Provide the (X, Y) coordinate of the cell's center where the given text is located.  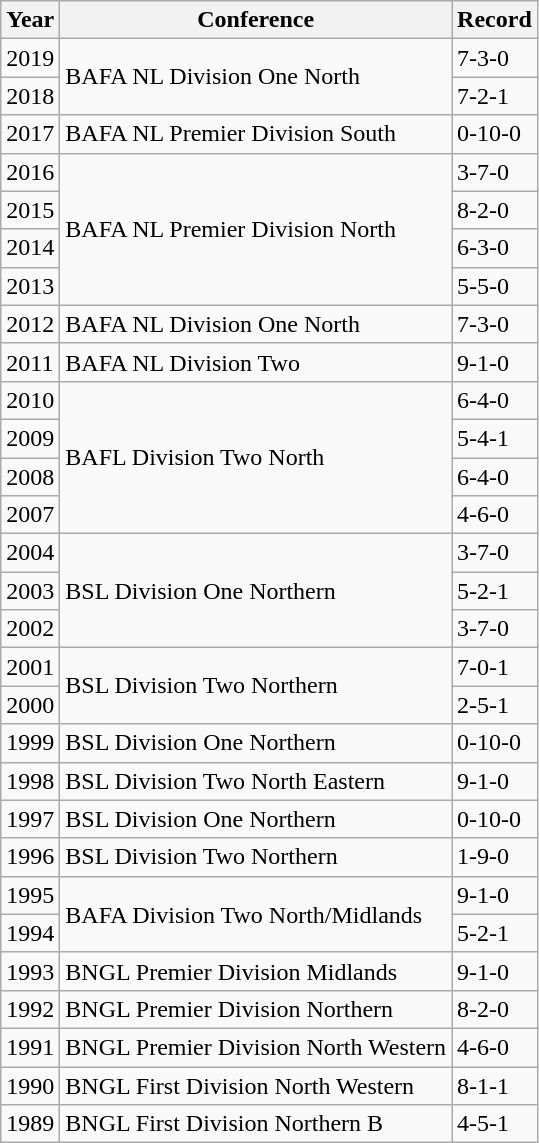
1-9-0 (495, 857)
2015 (30, 210)
BNGL First Division Northern B (256, 1124)
BAFA NL Premier Division North (256, 229)
5-5-0 (495, 286)
7-2-1 (495, 96)
2019 (30, 58)
2011 (30, 362)
BNGL Premier Division North Western (256, 1047)
7-0-1 (495, 667)
1999 (30, 743)
1997 (30, 819)
Record (495, 20)
BSL Division Two North Eastern (256, 781)
2003 (30, 591)
BAFA NL Division Two (256, 362)
8-1-1 (495, 1085)
2000 (30, 705)
2012 (30, 324)
1989 (30, 1124)
1995 (30, 895)
BAFL Division Two North (256, 457)
2008 (30, 477)
1998 (30, 781)
BAFA NL Premier Division South (256, 134)
2014 (30, 248)
Conference (256, 20)
2018 (30, 96)
2002 (30, 629)
6-3-0 (495, 248)
BNGL Premier Division Midlands (256, 971)
2016 (30, 172)
1991 (30, 1047)
BAFA Division Two North/Midlands (256, 914)
2004 (30, 553)
2013 (30, 286)
5-4-1 (495, 438)
1996 (30, 857)
BNGL First Division North Western (256, 1085)
2010 (30, 400)
2009 (30, 438)
2007 (30, 515)
1994 (30, 933)
1992 (30, 1009)
Year (30, 20)
BNGL Premier Division Northern (256, 1009)
1993 (30, 971)
4-5-1 (495, 1124)
2001 (30, 667)
2017 (30, 134)
1990 (30, 1085)
2-5-1 (495, 705)
